From the cell containing the given text, extract its center point as [X, Y] coordinate. 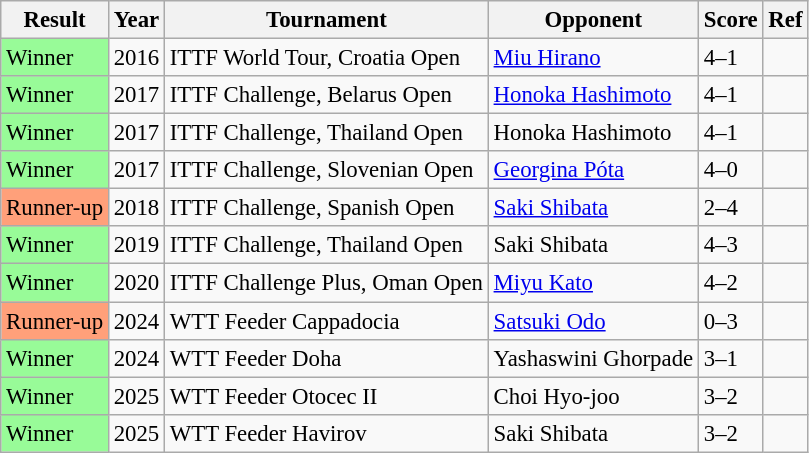
Choi Hyo-joo [593, 396]
4–0 [730, 170]
ITTF Challenge, Belarus Open [326, 95]
WTT Feeder Doha [326, 358]
Year [136, 20]
WTT Feeder Otocec II [326, 396]
2020 [136, 283]
0–3 [730, 321]
4–3 [730, 245]
Satsuki Odo [593, 321]
2019 [136, 245]
Score [730, 20]
ITTF Challenge, Spanish Open [326, 208]
2016 [136, 58]
4–2 [730, 283]
Opponent [593, 20]
WTT Feeder Havirov [326, 433]
2–4 [730, 208]
3–1 [730, 358]
WTT Feeder Cappadocia [326, 321]
Tournament [326, 20]
2018 [136, 208]
Miu Hirano [593, 58]
Ref [786, 20]
ITTF World Tour, Croatia Open [326, 58]
Yashaswini Ghorpade [593, 358]
Miyu Kato [593, 283]
ITTF Challenge Plus, Oman Open [326, 283]
Result [55, 20]
Georgina Póta [593, 170]
ITTF Challenge, Slovenian Open [326, 170]
